Locate the cell with the specified text and output its [x, y] center coordinate. 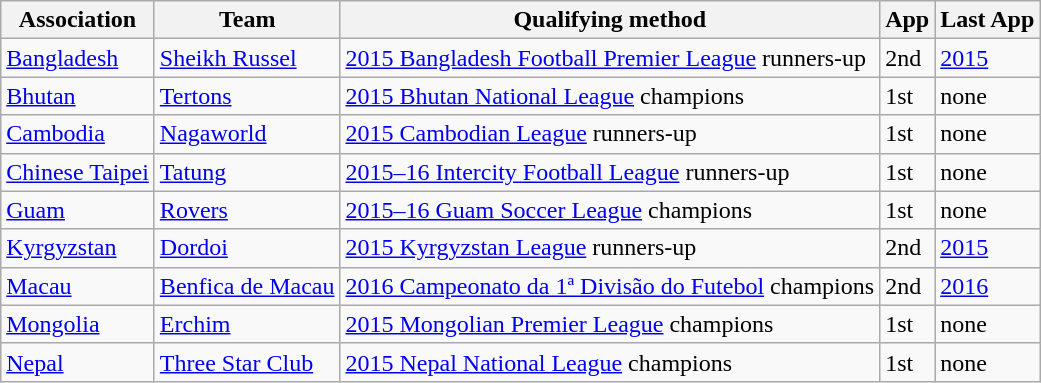
Rovers [247, 210]
Tertons [247, 96]
Tatung [247, 172]
2016 [988, 286]
2016 Campeonato da 1ª Divisão do Futebol champions [610, 286]
2015 Nepal National League champions [610, 362]
Macau [78, 286]
Nagaworld [247, 134]
2015 Cambodian League runners-up [610, 134]
Three Star Club [247, 362]
Dordoi [247, 248]
2015 Bangladesh Football Premier League runners-up [610, 58]
Mongolia [78, 324]
2015 Kyrgyzstan League runners-up [610, 248]
App [908, 20]
Association [78, 20]
Team [247, 20]
2015 Bhutan National League champions [610, 96]
Guam [78, 210]
Last App [988, 20]
2015–16 Intercity Football League runners-up [610, 172]
2015 Mongolian Premier League champions [610, 324]
Kyrgyzstan [78, 248]
Bhutan [78, 96]
Cambodia [78, 134]
Erchim [247, 324]
Benfica de Macau [247, 286]
Sheikh Russel [247, 58]
Nepal [78, 362]
Qualifying method [610, 20]
Chinese Taipei [78, 172]
Bangladesh [78, 58]
2015–16 Guam Soccer League champions [610, 210]
